Output the [X, Y] coordinate of the center of the cell containing the given text.  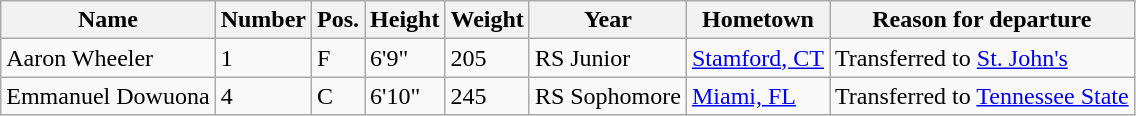
F [338, 58]
Pos. [338, 20]
6'9" [405, 58]
Number [263, 20]
RS Sophomore [608, 96]
245 [487, 96]
RS Junior [608, 58]
1 [263, 58]
Transferred to St. John's [982, 58]
Transferred to Tennessee State [982, 96]
Hometown [758, 20]
Miami, FL [758, 96]
Name [108, 20]
205 [487, 58]
Aaron Wheeler [108, 58]
4 [263, 96]
Height [405, 20]
C [338, 96]
Stamford, CT [758, 58]
Weight [487, 20]
Reason for departure [982, 20]
6'10" [405, 96]
Year [608, 20]
Emmanuel Dowuona [108, 96]
